Detect which cell encompasses the target text, then output its (x, y) center coordinate. 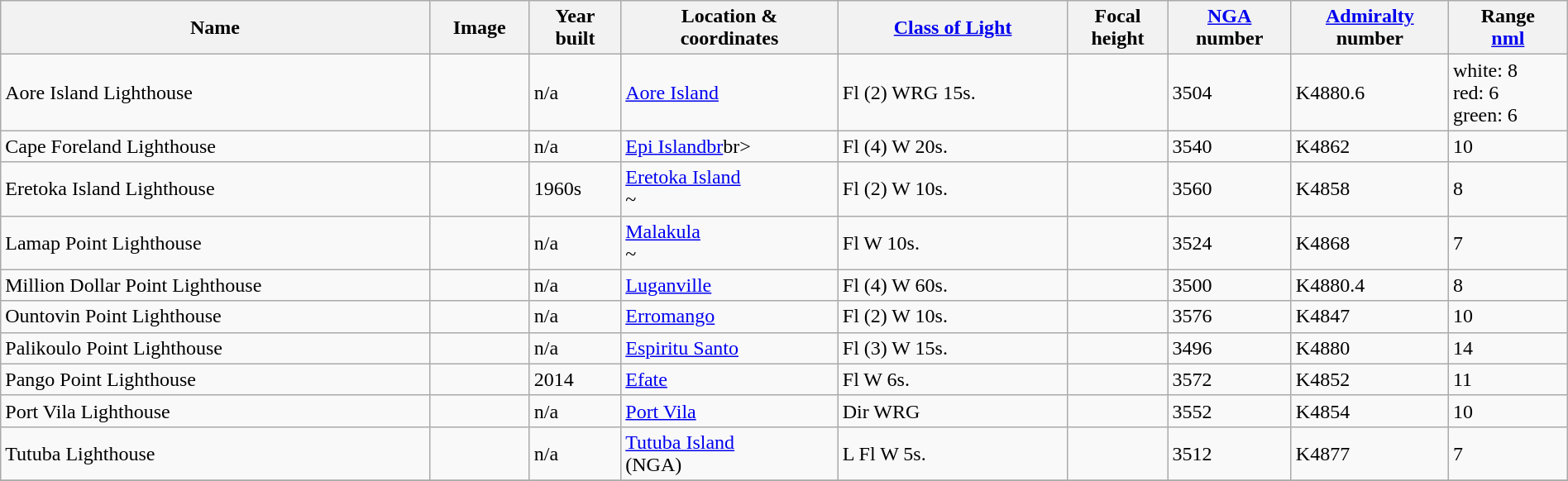
Erromango (729, 317)
3504 (1229, 93)
2014 (575, 379)
K4847 (1370, 317)
Image (480, 28)
Class of Light (953, 28)
Port Vila Lighthouse (215, 411)
Yearbuilt (575, 28)
Espiritu Santo (729, 348)
Eretoka Island Lighthouse (215, 188)
Malakula ~ (729, 243)
Lamap Point Lighthouse (215, 243)
K4854 (1370, 411)
Tutuba Lighthouse (215, 453)
Fl W 6s. (953, 379)
Aore Island Lighthouse (215, 93)
K4880 (1370, 348)
3552 (1229, 411)
Efate (729, 379)
Tutuba Island (NGA) (729, 453)
3524 (1229, 243)
Admiraltynumber (1370, 28)
1960s (575, 188)
L Fl W 5s. (953, 453)
Fl (4) W 20s. (953, 146)
Million Dollar Point Lighthouse (215, 285)
11 (1508, 379)
3560 (1229, 188)
3500 (1229, 285)
Ountovin Point Lighthouse (215, 317)
K4877 (1370, 453)
K4880.4 (1370, 285)
K4852 (1370, 379)
Fl W 10s. (953, 243)
Fl (2) WRG 15s. (953, 93)
Fl (3) W 15s. (953, 348)
Dir WRG (953, 411)
Eretoka Island ~ (729, 188)
Port Vila (729, 411)
14 (1508, 348)
K4868 (1370, 243)
Aore Island (729, 93)
K4880.6 (1370, 93)
3512 (1229, 453)
K4862 (1370, 146)
Cape Foreland Lighthouse (215, 146)
3572 (1229, 379)
3496 (1229, 348)
Fl (4) W 60s. (953, 285)
white: 8red: 6green: 6 (1508, 93)
Epi Islandbrbr> (729, 146)
Pango Point Lighthouse (215, 379)
NGAnumber (1229, 28)
Palikoulo Point Lighthouse (215, 348)
K4858 (1370, 188)
Luganville (729, 285)
Location & coordinates (729, 28)
Focalheight (1118, 28)
3540 (1229, 146)
Name (215, 28)
3576 (1229, 317)
Rangenml (1508, 28)
